Detect which cell encompasses the target text, then output its [X, Y] center coordinate. 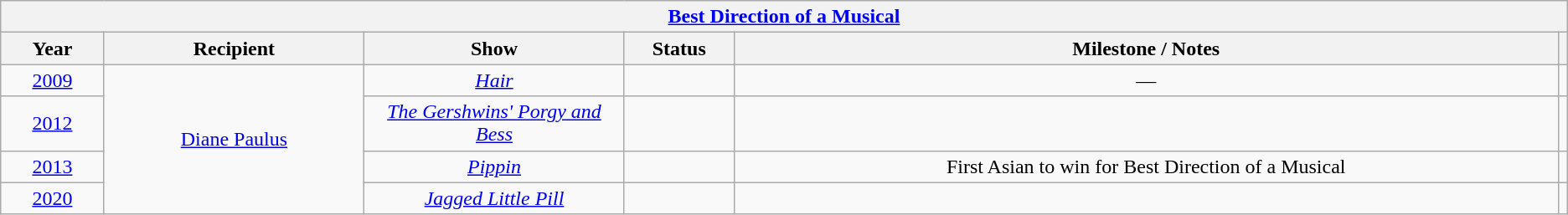
2013 [52, 166]
The Gershwins' Porgy and Bess [494, 124]
Jagged Little Pill [494, 198]
Milestone / Notes [1146, 49]
Recipient [235, 49]
Best Direction of a Musical [784, 17]
— [1146, 80]
2009 [52, 80]
2012 [52, 124]
Hair [494, 80]
Pippin [494, 166]
2020 [52, 198]
Year [52, 49]
First Asian to win for Best Direction of a Musical [1146, 166]
Show [494, 49]
Diane Paulus [235, 139]
Status [678, 49]
